Pinpoint the cell where the given text exists, returning its [x, y] midpoint coordinate. 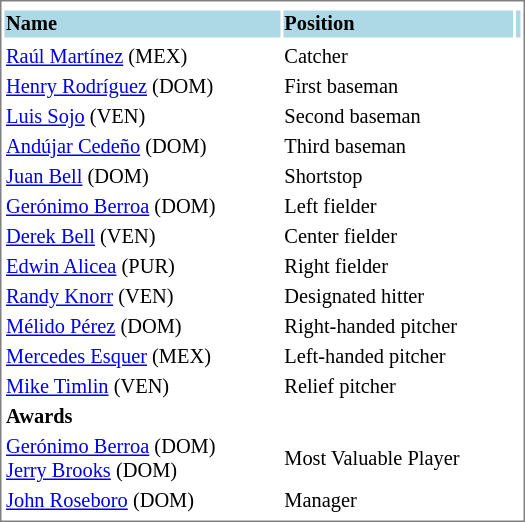
Name [142, 24]
Andújar Cedeño (DOM) [142, 148]
Designated hitter [398, 298]
Derek Bell (VEN) [142, 238]
Gerónimo Berroa (DOM)Jerry Brooks (DOM) [142, 460]
First baseman [398, 88]
Right fielder [398, 268]
Mike Timlin (VEN) [142, 388]
Henry Rodríguez (DOM) [142, 88]
Luis Sojo (VEN) [142, 118]
Catcher [398, 58]
Shortstop [398, 178]
Randy Knorr (VEN) [142, 298]
Relief pitcher [398, 388]
Right-handed pitcher [398, 328]
Mercedes Esquer (MEX) [142, 358]
Edwin Alicea (PUR) [142, 268]
Left-handed pitcher [398, 358]
Second baseman [398, 118]
Raúl Martínez (MEX) [142, 58]
Mélido Pérez (DOM) [142, 328]
Third baseman [398, 148]
John Roseboro (DOM) [142, 502]
Manager [398, 502]
Awards [142, 418]
Gerónimo Berroa (DOM) [142, 208]
Center fielder [398, 238]
Left fielder [398, 208]
Most Valuable Player [398, 460]
Position [398, 24]
Juan Bell (DOM) [142, 178]
